Search for the cell housing the specified text and yield its [X, Y] center coordinate. 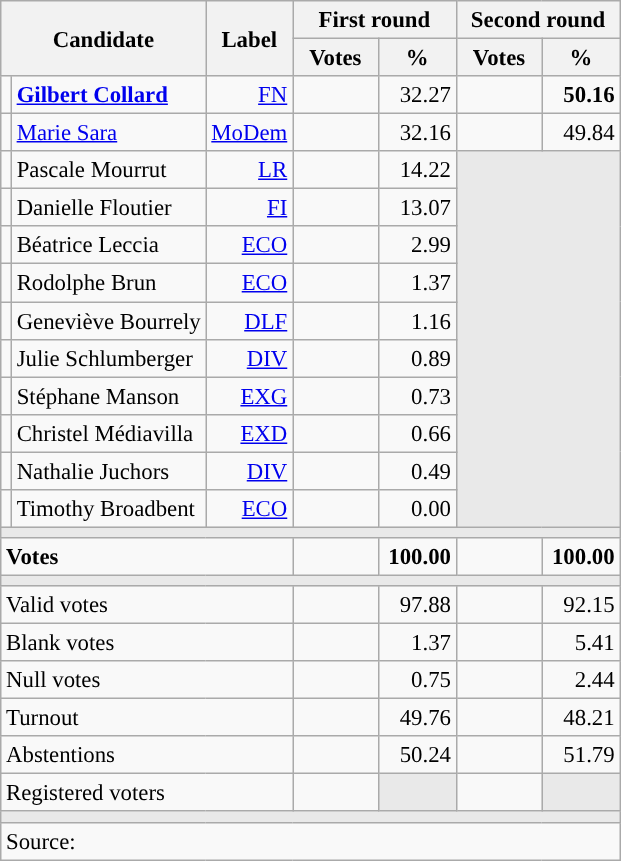
Béatrice Leccia [108, 245]
97.88 [417, 605]
FN [250, 95]
51.79 [581, 755]
92.15 [581, 605]
DLF [250, 321]
Pascale Mourrut [108, 170]
0.66 [417, 433]
Stéphane Manson [108, 396]
EXG [250, 396]
48.21 [581, 718]
50.16 [581, 95]
14.22 [417, 170]
49.84 [581, 133]
Danielle Floutier [108, 208]
0.49 [417, 471]
0.75 [417, 680]
50.24 [417, 755]
EXD [250, 433]
Marie Sara [108, 133]
Nathalie Juchors [108, 471]
49.76 [417, 718]
First round [375, 20]
Christel Médiavilla [108, 433]
13.07 [417, 208]
Null votes [147, 680]
5.41 [581, 643]
Rodolphe Brun [108, 283]
Candidate [104, 38]
Abstentions [147, 755]
MoDem [250, 133]
Second round [538, 20]
Gilbert Collard [108, 95]
Julie Schlumberger [108, 358]
0.73 [417, 396]
1.16 [417, 321]
Turnout [147, 718]
FI [250, 208]
LR [250, 170]
Source: [310, 841]
Label [250, 38]
Geneviève Bourrely [108, 321]
2.99 [417, 245]
Registered voters [147, 793]
Timothy Broadbent [108, 509]
Valid votes [147, 605]
2.44 [581, 680]
32.27 [417, 95]
32.16 [417, 133]
0.89 [417, 358]
0.00 [417, 509]
Blank votes [147, 643]
